Scan for the cell matching the given text and deliver its (x, y) coordinate at center. 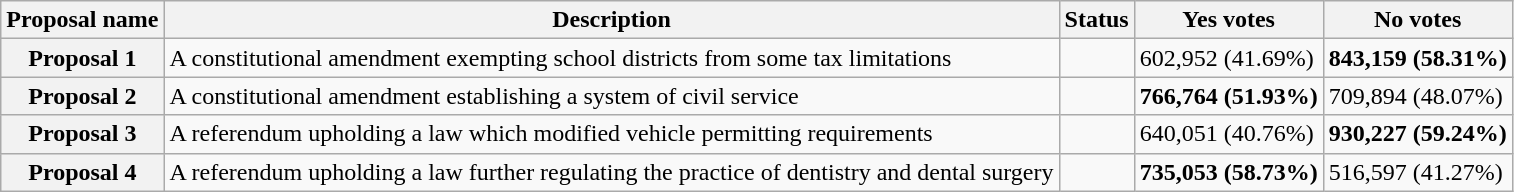
602,952 (41.69%) (1228, 58)
Proposal 1 (82, 58)
Yes votes (1228, 20)
Proposal name (82, 20)
640,051 (40.76%) (1228, 134)
A constitutional amendment establishing a system of civil service (612, 96)
Status (1096, 20)
Proposal 2 (82, 96)
A referendum upholding a law further regulating the practice of dentistry and dental surgery (612, 172)
735,053 (58.73%) (1228, 172)
516,597 (41.27%) (1418, 172)
A referendum upholding a law which modified vehicle permitting requirements (612, 134)
Proposal 4 (82, 172)
709,894 (48.07%) (1418, 96)
A constitutional amendment exempting school districts from some tax limitations (612, 58)
Proposal 3 (82, 134)
766,764 (51.93%) (1228, 96)
Description (612, 20)
843,159 (58.31%) (1418, 58)
No votes (1418, 20)
930,227 (59.24%) (1418, 134)
